Return the (x, y) coordinate for the center point of the cell that contains the specified text.  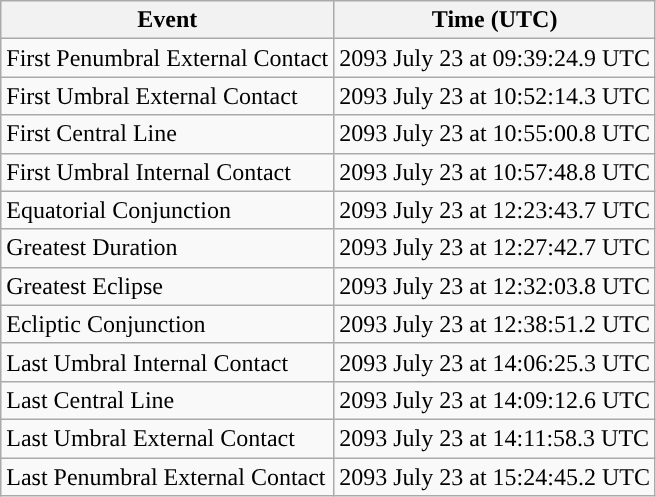
Last Central Line (168, 400)
First Umbral Internal Contact (168, 172)
2093 July 23 at 14:06:25.3 UTC (495, 362)
Last Penumbral External Contact (168, 477)
Ecliptic Conjunction (168, 324)
2093 July 23 at 09:39:24.9 UTC (495, 58)
Greatest Eclipse (168, 286)
2093 July 23 at 10:55:00.8 UTC (495, 134)
Time (UTC) (495, 20)
2093 July 23 at 14:09:12.6 UTC (495, 400)
First Umbral External Contact (168, 96)
2093 July 23 at 12:32:03.8 UTC (495, 286)
2093 July 23 at 12:23:43.7 UTC (495, 210)
First Central Line (168, 134)
2093 July 23 at 14:11:58.3 UTC (495, 438)
2093 July 23 at 10:57:48.8 UTC (495, 172)
2093 July 23 at 12:27:42.7 UTC (495, 248)
Event (168, 20)
Last Umbral Internal Contact (168, 362)
Last Umbral External Contact (168, 438)
Equatorial Conjunction (168, 210)
2093 July 23 at 12:38:51.2 UTC (495, 324)
First Penumbral External Contact (168, 58)
2093 July 23 at 15:24:45.2 UTC (495, 477)
2093 July 23 at 10:52:14.3 UTC (495, 96)
Greatest Duration (168, 248)
